Identify which cell holds the provided text, then report its (X, Y) central coordinate. 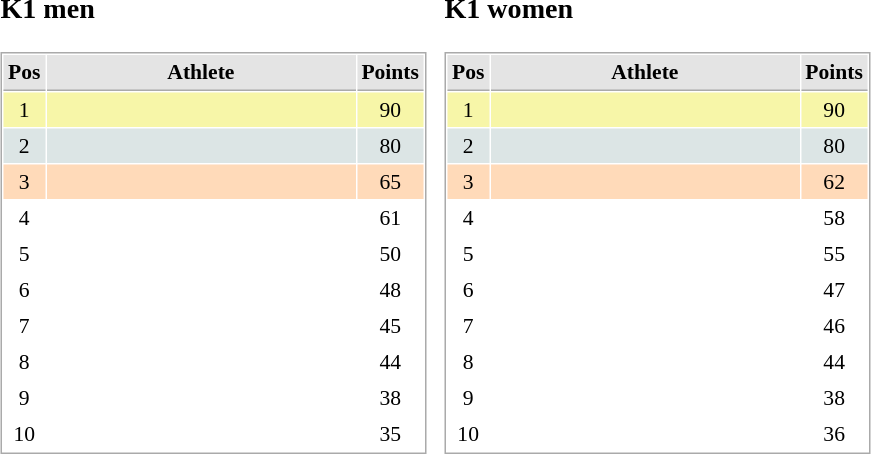
55 (834, 254)
35 (390, 434)
62 (834, 182)
45 (390, 326)
65 (390, 182)
50 (390, 254)
47 (834, 290)
48 (390, 290)
36 (834, 434)
61 (390, 218)
46 (834, 326)
58 (834, 218)
